Output the (x, y) coordinate of the center of the cell containing the given text.  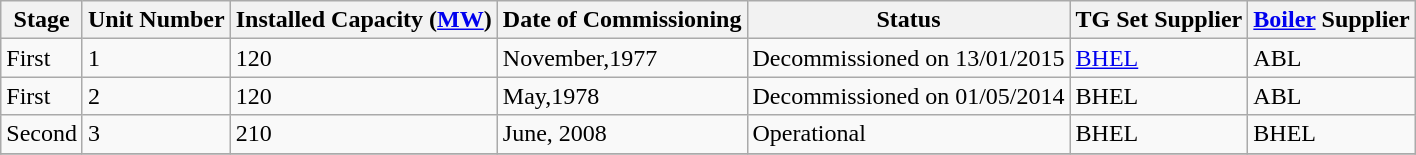
Second (42, 134)
210 (364, 134)
November,1977 (622, 58)
Unit Number (156, 20)
1 (156, 58)
Decommissioned on 13/01/2015 (908, 58)
TG Set Supplier (1159, 20)
June, 2008 (622, 134)
Date of Commissioning (622, 20)
Decommissioned on 01/05/2014 (908, 96)
2 (156, 96)
Boiler Supplier (1332, 20)
Stage (42, 20)
Operational (908, 134)
May,1978 (622, 96)
3 (156, 134)
Status (908, 20)
Installed Capacity (MW) (364, 20)
